Locate the cell with the specified text and output its (x, y) center coordinate. 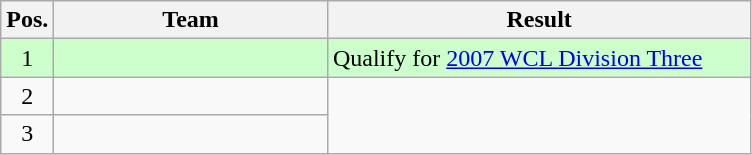
Qualify for 2007 WCL Division Three (539, 58)
2 (28, 96)
Team (191, 20)
1 (28, 58)
Pos. (28, 20)
3 (28, 134)
Result (539, 20)
